Scan for the cell matching the given text and deliver its [x, y] coordinate at center. 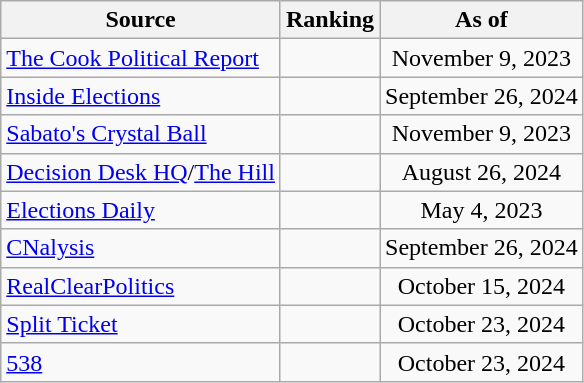
Elections Daily [141, 210]
Ranking [330, 20]
The Cook Political Report [141, 58]
October 15, 2024 [482, 286]
Sabato's Crystal Ball [141, 134]
Source [141, 20]
Split Ticket [141, 324]
Decision Desk HQ/The Hill [141, 172]
RealClearPolitics [141, 286]
CNalysis [141, 248]
Inside Elections [141, 96]
As of [482, 20]
May 4, 2023 [482, 210]
538 [141, 362]
August 26, 2024 [482, 172]
